Locate the cell with the specified text and output its [X, Y] center coordinate. 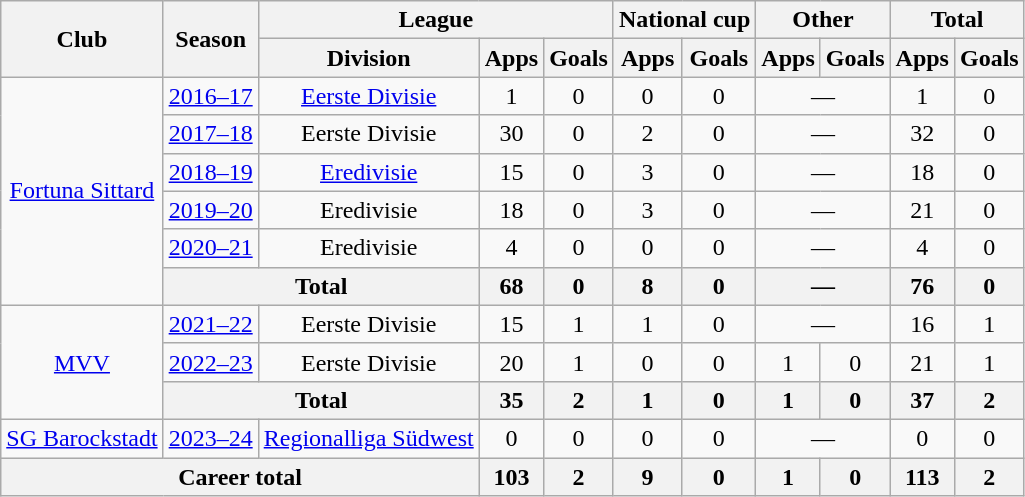
SG Barockstadt [82, 438]
MVV [82, 362]
9 [647, 477]
32 [922, 134]
Division [368, 58]
20 [511, 362]
2018–19 [210, 172]
8 [647, 286]
2017–18 [210, 134]
League [436, 20]
Fortuna Sittard [82, 191]
37 [922, 400]
68 [511, 286]
2020–21 [210, 248]
30 [511, 134]
Other [823, 20]
2022–23 [210, 362]
Club [82, 39]
Regionalliga Südwest [368, 438]
16 [922, 324]
Career total [240, 477]
35 [511, 400]
National cup [684, 20]
Season [210, 39]
113 [922, 477]
2019–20 [210, 210]
103 [511, 477]
76 [922, 286]
2021–22 [210, 324]
2016–17 [210, 96]
2023–24 [210, 438]
